Extract the (X, Y) coordinate from the center of the cell holding the provided text.  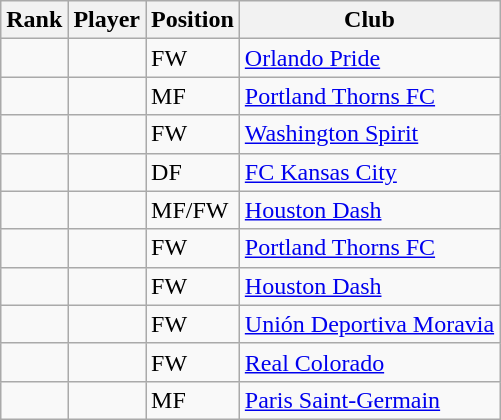
Paris Saint-Germain (369, 400)
DF (193, 172)
MF/FW (193, 210)
Position (193, 20)
Rank (34, 20)
Orlando Pride (369, 58)
FC Kansas City (369, 172)
Unión Deportiva Moravia (369, 324)
Washington Spirit (369, 134)
Player (107, 20)
Real Colorado (369, 362)
Club (369, 20)
